Detect which cell encompasses the target text, then output its [x, y] center coordinate. 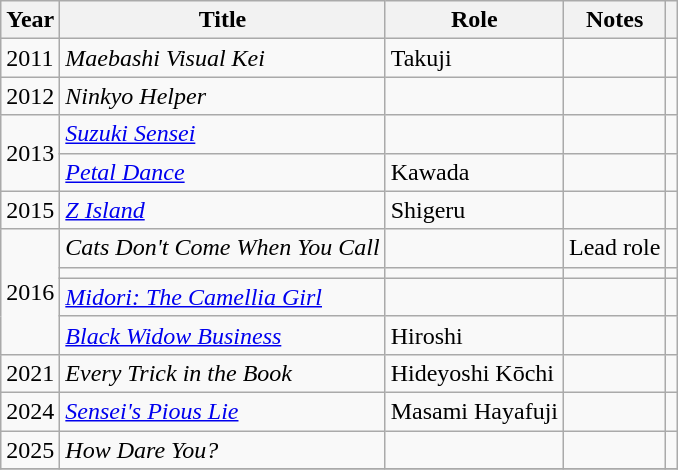
Hiroshi [474, 335]
Masami Hayafuji [474, 411]
Notes [615, 20]
Role [474, 20]
Kawada [474, 172]
Every Trick in the Book [222, 373]
Petal Dance [222, 172]
Ninkyo Helper [222, 96]
Lead role [615, 248]
2011 [30, 58]
Shigeru [474, 210]
Black Widow Business [222, 335]
Z Island [222, 210]
How Dare You? [222, 449]
2016 [30, 292]
Title [222, 20]
Year [30, 20]
2025 [30, 449]
2013 [30, 153]
2012 [30, 96]
2015 [30, 210]
Suzuki Sensei [222, 134]
Hideyoshi Kōchi [474, 373]
Sensei's Pious Lie [222, 411]
2021 [30, 373]
Takuji [474, 58]
Cats Don't Come When You Call [222, 248]
Midori: The Camellia Girl [222, 297]
2024 [30, 411]
Maebashi Visual Kei [222, 58]
